Pinpoint the cell where the given text exists, returning its (x, y) midpoint coordinate. 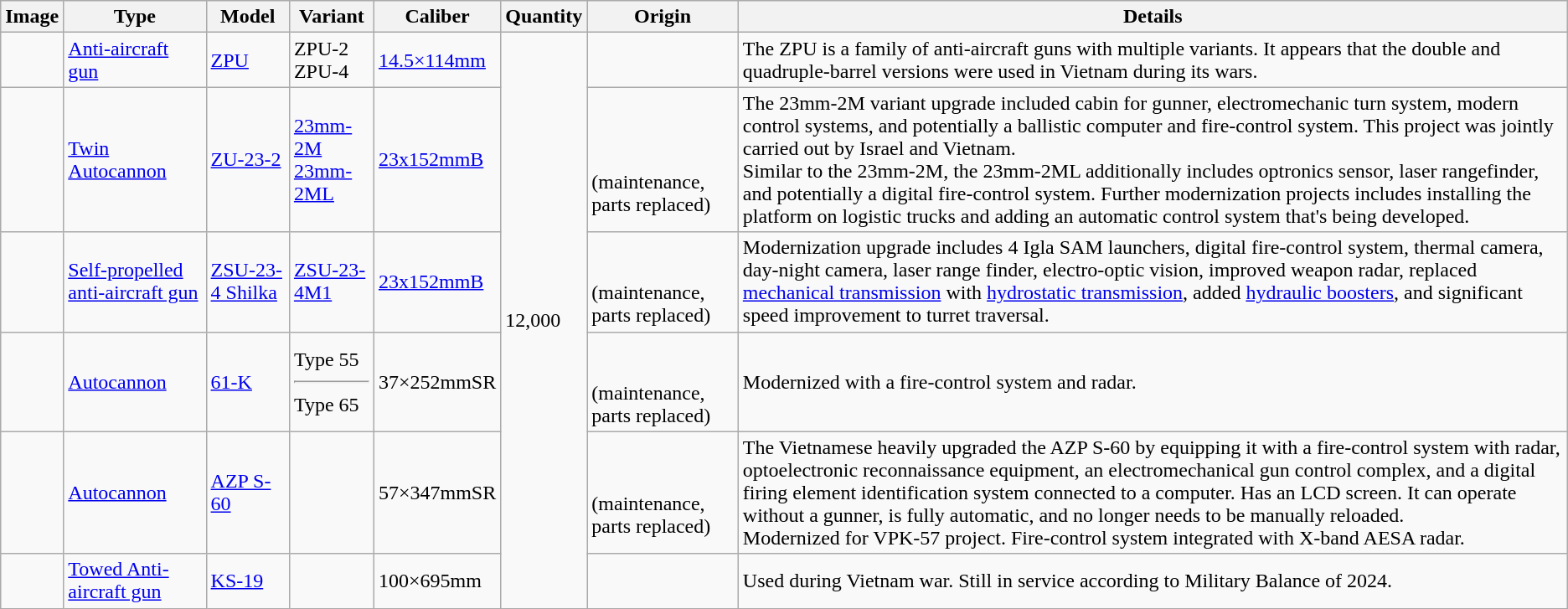
ZPU-2ZPU-4 (332, 60)
61-K (248, 382)
23mm-2M23mm-2ML (332, 159)
ZSU-23-4 Shilka (248, 281)
100×695mm (437, 581)
Model (248, 17)
Modernized with a fire-control system and radar. (1153, 382)
ZU-23-2 (248, 159)
14.5×114mm (437, 60)
Towed Anti-aircraft gun (135, 581)
Details (1153, 17)
Origin (663, 17)
Variant (332, 17)
AZP S-60 (248, 493)
12,000 (544, 320)
Twin Autocannon (135, 159)
Type 55 Type 65 (332, 382)
ZPU (248, 60)
Used during Vietnam war. Still in service according to Military Balance of 2024. (1153, 581)
Caliber (437, 17)
KS-19 (248, 581)
Self-propelled anti-aircraft gun (135, 281)
ZSU-23-4M1 (332, 281)
37×252mmSR (437, 382)
Image (32, 17)
Type (135, 17)
57×347mmSR (437, 493)
Anti-aircraft gun (135, 60)
Quantity (544, 17)
